Return the [X, Y] coordinate for the center point of the cell that contains the specified text.  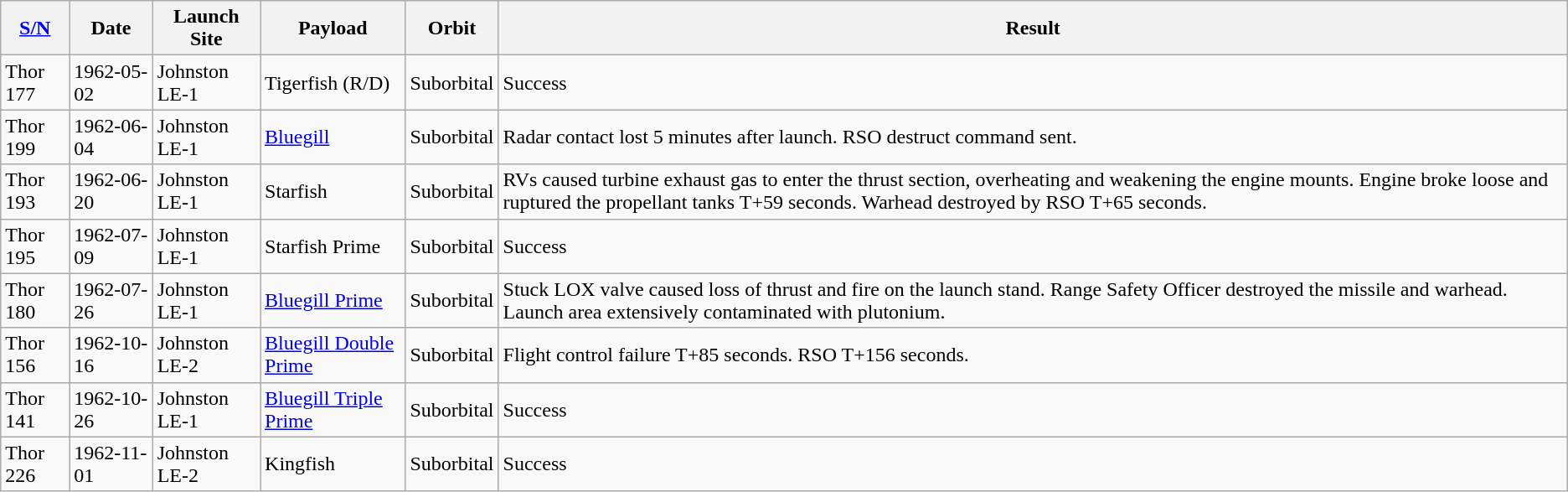
Result [1033, 28]
S/N [35, 28]
Tigerfish (R/D) [333, 82]
1962-10-16 [111, 355]
Payload [333, 28]
Thor 180 [35, 300]
1962-07-26 [111, 300]
Date [111, 28]
Starfish Prime [333, 246]
Thor 199 [35, 137]
Bluegill [333, 137]
Flight control failure T+85 seconds. RSO T+156 seconds. [1033, 355]
1962-11-01 [111, 464]
1962-07-09 [111, 246]
1962-10-26 [111, 409]
Thor 177 [35, 82]
Bluegill Prime [333, 300]
Thor 226 [35, 464]
Thor 195 [35, 246]
Starfish [333, 191]
Kingfish [333, 464]
1962-05-02 [111, 82]
Bluegill Triple Prime [333, 409]
Bluegill Double Prime [333, 355]
Thor 156 [35, 355]
Thor 193 [35, 191]
Thor 141 [35, 409]
Launch Site [206, 28]
Radar contact lost 5 minutes after launch. RSO destruct command sent. [1033, 137]
1962-06-20 [111, 191]
Orbit [452, 28]
1962-06-04 [111, 137]
